Detect which cell encompasses the target text, then output its [X, Y] center coordinate. 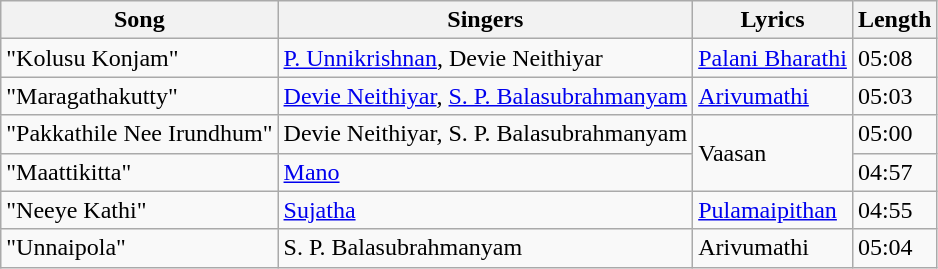
05:03 [894, 96]
"Neeye Kathi" [140, 210]
Lyrics [773, 20]
Sujatha [486, 210]
05:08 [894, 58]
P. Unnikrishnan, Devie Neithiyar [486, 58]
Song [140, 20]
Palani Bharathi [773, 58]
"Maattikitta" [140, 172]
Singers [486, 20]
"Pakkathile Nee Irundhum" [140, 134]
"Maragathakutty" [140, 96]
05:00 [894, 134]
Mano [486, 172]
Length [894, 20]
"Unnaipola" [140, 248]
05:04 [894, 248]
04:55 [894, 210]
Vaasan [773, 153]
"Kolusu Konjam" [140, 58]
04:57 [894, 172]
Pulamaipithan [773, 210]
S. P. Balasubrahmanyam [486, 248]
